Identify which cell holds the provided text, then report its (x, y) central coordinate. 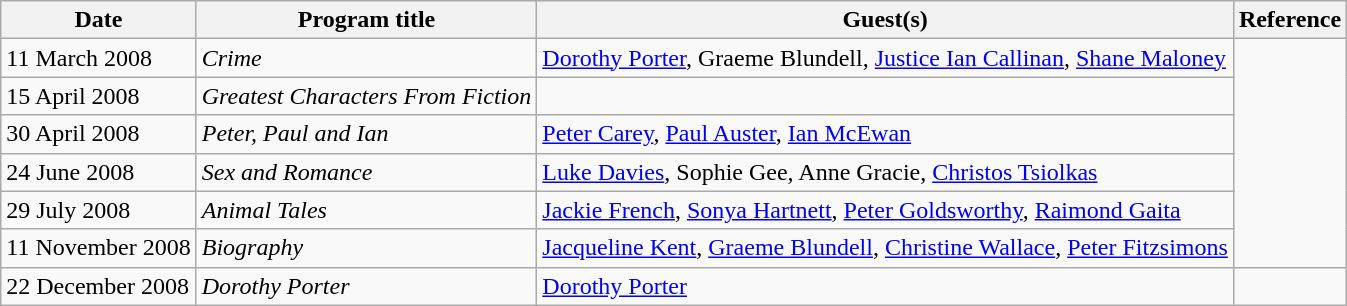
Greatest Characters From Fiction (366, 96)
Jackie French, Sonya Hartnett, Peter Goldsworthy, Raimond Gaita (886, 210)
Jacqueline Kent, Graeme Blundell, Christine Wallace, Peter Fitzsimons (886, 248)
Dorothy Porter, Graeme Blundell, Justice Ian Callinan, Shane Maloney (886, 58)
Sex and Romance (366, 172)
Peter Carey, Paul Auster, Ian McEwan (886, 134)
24 June 2008 (98, 172)
Biography (366, 248)
30 April 2008 (98, 134)
Luke Davies, Sophie Gee, Anne Gracie, Christos Tsiolkas (886, 172)
15 April 2008 (98, 96)
Program title (366, 20)
11 November 2008 (98, 248)
11 March 2008 (98, 58)
Guest(s) (886, 20)
22 December 2008 (98, 286)
Date (98, 20)
29 July 2008 (98, 210)
Peter, Paul and Ian (366, 134)
Reference (1290, 20)
Animal Tales (366, 210)
Crime (366, 58)
